Search for the cell housing the specified text and yield its (x, y) center coordinate. 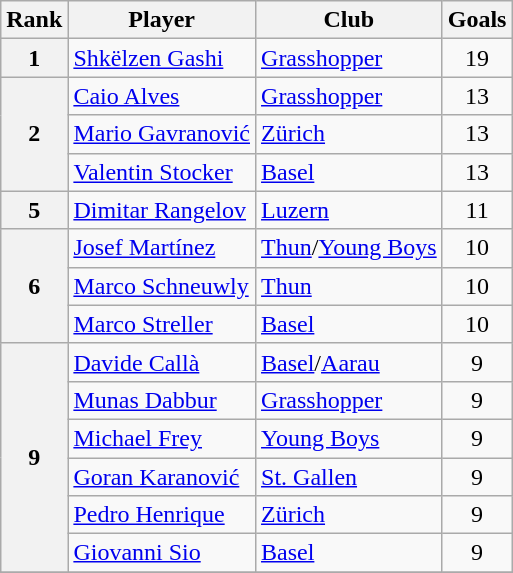
Davide Callà (162, 362)
Young Boys (350, 438)
Dimitar Rangelov (162, 210)
Basel/Aarau (350, 362)
Munas Dabbur (162, 400)
Shkëlzen Gashi (162, 58)
Marco Schneuwly (162, 286)
2 (34, 134)
11 (477, 210)
5 (34, 210)
St. Gallen (350, 477)
1 (34, 58)
Giovanni Sio (162, 553)
Luzern (350, 210)
19 (477, 58)
Thun (350, 286)
Marco Streller (162, 324)
Club (350, 20)
6 (34, 286)
Rank (34, 20)
Caio Alves (162, 96)
Thun/Young Boys (350, 248)
Goals (477, 20)
Josef Martínez (162, 248)
Valentin Stocker (162, 172)
Pedro Henrique (162, 515)
Goran Karanović (162, 477)
Michael Frey (162, 438)
Player (162, 20)
Mario Gavranović (162, 134)
